Find where the given text appears and provide that cell's center as (X, Y) coordinate. 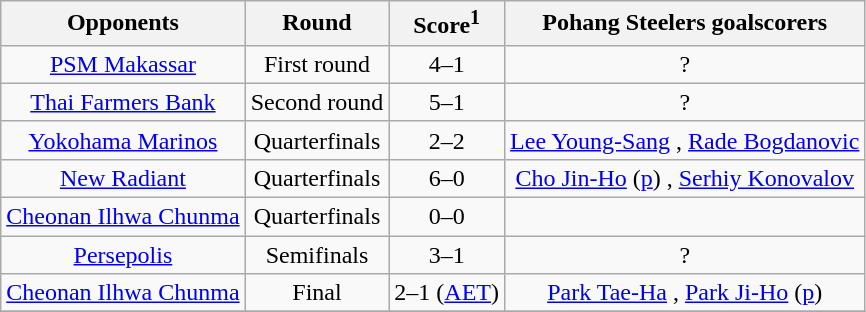
Cho Jin-Ho (p) , Serhiy Konovalov (685, 178)
Score1 (447, 24)
Round (317, 24)
Pohang Steelers goalscorers (685, 24)
5–1 (447, 102)
Final (317, 293)
4–1 (447, 64)
Second round (317, 102)
Persepolis (123, 255)
Thai Farmers Bank (123, 102)
Opponents (123, 24)
3–1 (447, 255)
6–0 (447, 178)
0–0 (447, 217)
New Radiant (123, 178)
Semifinals (317, 255)
2–1 (AET) (447, 293)
PSM Makassar (123, 64)
2–2 (447, 140)
Yokohama Marinos (123, 140)
First round (317, 64)
Park Tae-Ha , Park Ji-Ho (p) (685, 293)
Lee Young-Sang , Rade Bogdanovic (685, 140)
